Scan for the cell matching the given text and deliver its [x, y] coordinate at center. 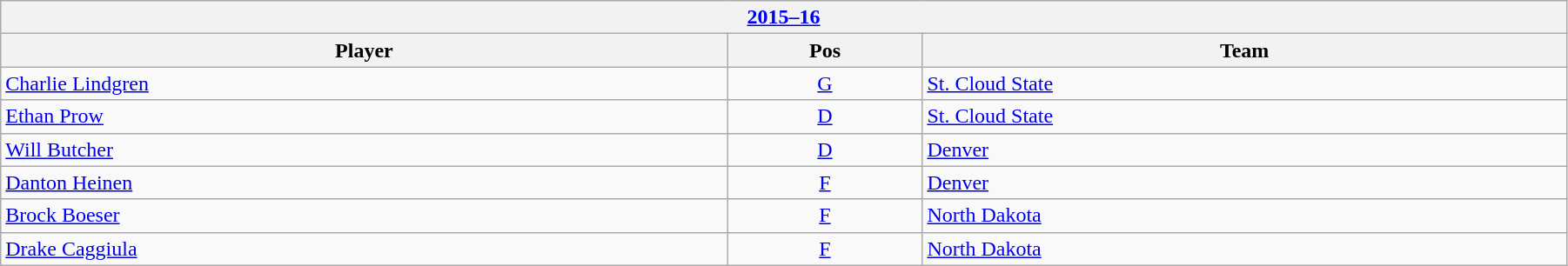
Danton Heinen [364, 183]
Brock Boeser [364, 216]
Ethan Prow [364, 116]
Will Butcher [364, 150]
Pos [825, 50]
Team [1244, 50]
2015–16 [784, 17]
Player [364, 50]
Charlie Lindgren [364, 83]
Drake Caggiula [364, 249]
G [825, 83]
